From the cell containing the given text, extract its center point as [X, Y] coordinate. 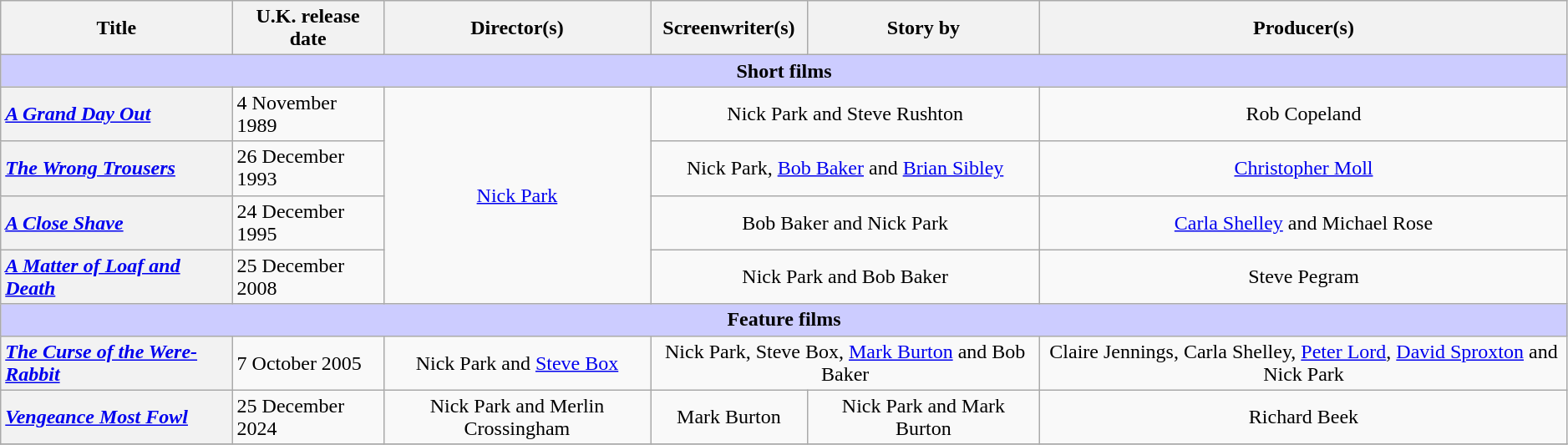
Mark Burton [729, 417]
Vengeance Most Fowl [117, 417]
24 December 1995 [307, 222]
Steve Pegram [1304, 277]
4 November 1989 [307, 114]
Nick Park, Bob Baker and Brian Sibley [845, 169]
26 December 1993 [307, 169]
Nick Park and Mark Burton [923, 417]
Director(s) [516, 28]
Nick Park and Merlin Crossingham [516, 417]
Nick Park and Steve Rushton [845, 114]
The Wrong Trousers [117, 169]
Producer(s) [1304, 28]
Claire Jennings, Carla Shelley, Peter Lord, David Sproxton and Nick Park [1304, 362]
The Curse of the Were-Rabbit [117, 362]
7 October 2005 [307, 362]
Nick Park [516, 195]
25 December 2008 [307, 277]
Nick Park and Bob Baker [845, 277]
U.K. release date [307, 28]
Bob Baker and Nick Park [845, 222]
Nick Park, Steve Box, Mark Burton and Bob Baker [845, 362]
Short films [784, 71]
Rob Copeland [1304, 114]
A Grand Day Out [117, 114]
25 December 2024 [307, 417]
Screenwriter(s) [729, 28]
Nick Park and Steve Box [516, 362]
Richard Beek [1304, 417]
Christopher Moll [1304, 169]
Feature films [784, 320]
Story by [923, 28]
A Close Shave [117, 222]
A Matter of Loaf and Death [117, 277]
Carla Shelley and Michael Rose [1304, 222]
Title [117, 28]
